Search for the cell housing the specified text and yield its [x, y] center coordinate. 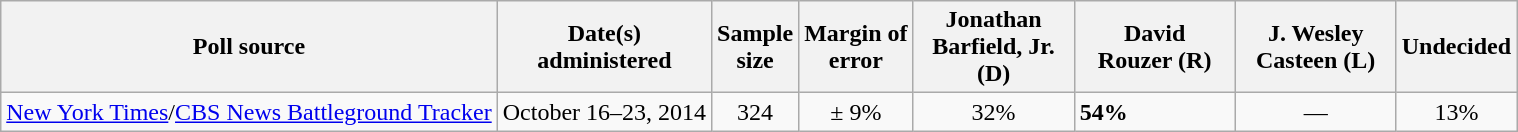
Poll source [249, 47]
32% [994, 112]
J. WesleyCasteen (L) [1316, 47]
324 [756, 112]
DavidRouzer (R) [1154, 47]
Samplesize [756, 47]
— [1316, 112]
± 9% [856, 112]
New York Times/CBS News Battleground Tracker [249, 112]
Margin oferror [856, 47]
54% [1154, 112]
13% [1456, 112]
Undecided [1456, 47]
Date(s)administered [604, 47]
October 16–23, 2014 [604, 112]
JonathanBarfield, Jr. (D) [994, 47]
